Extract the [X, Y] coordinate from the center of the cell holding the provided text.  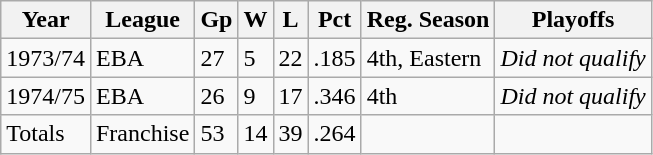
Totals [46, 134]
Pct [334, 20]
9 [256, 96]
17 [290, 96]
.346 [334, 96]
Playoffs [573, 20]
Gp [216, 20]
39 [290, 134]
W [256, 20]
Reg. Season [428, 20]
14 [256, 134]
27 [216, 58]
Year [46, 20]
.264 [334, 134]
5 [256, 58]
Franchise [142, 134]
53 [216, 134]
22 [290, 58]
4th, Eastern [428, 58]
26 [216, 96]
1974/75 [46, 96]
4th [428, 96]
.185 [334, 58]
L [290, 20]
1973/74 [46, 58]
League [142, 20]
